Output the [x, y] coordinate of the center of the cell containing the given text.  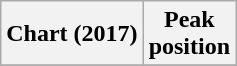
Peakposition [189, 34]
Chart (2017) [72, 34]
